Return the (X, Y) coordinate for the center point of the cell that contains the specified text.  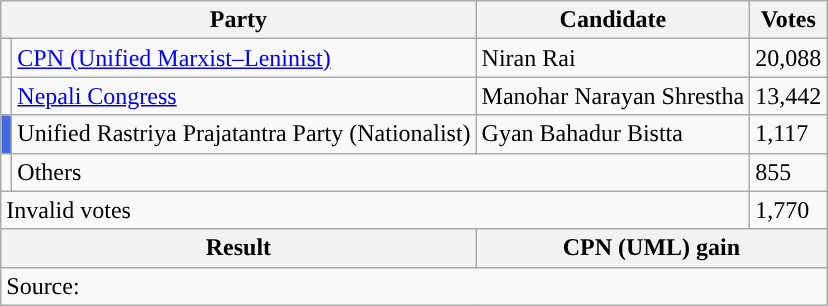
CPN (Unified Marxist–Leninist) (244, 58)
Votes (788, 20)
855 (788, 172)
Nepali Congress (244, 96)
20,088 (788, 58)
Niran Rai (613, 58)
1,770 (788, 210)
Unified Rastriya Prajatantra Party (Nationalist) (244, 134)
Manohar Narayan Shrestha (613, 96)
1,117 (788, 134)
Others (381, 172)
Party (238, 20)
Invalid votes (376, 210)
CPN (UML) gain (652, 248)
Candidate (613, 20)
13,442 (788, 96)
Gyan Bahadur Bistta (613, 134)
Result (238, 248)
Source: (414, 286)
